Locate the cell with the specified text and output its (X, Y) center coordinate. 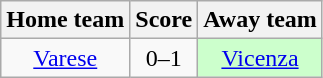
0–1 (164, 58)
Varese (66, 58)
Home team (66, 20)
Vicenza (260, 58)
Score (164, 20)
Away team (260, 20)
